Output the [X, Y] coordinate of the center of the cell containing the given text.  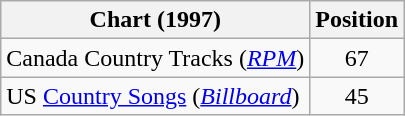
Canada Country Tracks (RPM) [156, 58]
45 [357, 96]
67 [357, 58]
Chart (1997) [156, 20]
Position [357, 20]
US Country Songs (Billboard) [156, 96]
